Pinpoint the cell where the given text exists, returning its [X, Y] midpoint coordinate. 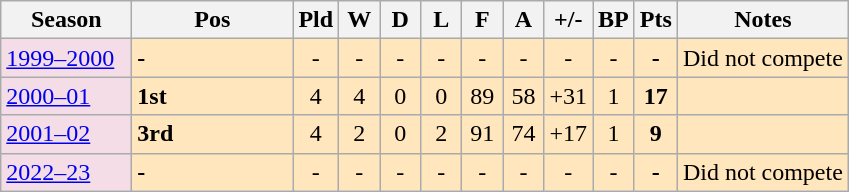
D [400, 20]
1st [212, 96]
W [360, 20]
Pos [212, 20]
L [442, 20]
Season [66, 20]
Pld [316, 20]
1999–2000 [66, 58]
58 [524, 96]
74 [524, 134]
89 [482, 96]
A [524, 20]
3rd [212, 134]
17 [656, 96]
+31 [568, 96]
+/- [568, 20]
2000–01 [66, 96]
BP [614, 20]
2001–02 [66, 134]
2022–23 [66, 172]
Pts [656, 20]
9 [656, 134]
+17 [568, 134]
Notes [762, 20]
F [482, 20]
91 [482, 134]
